Extract the (X, Y) coordinate from the center of the cell holding the provided text.  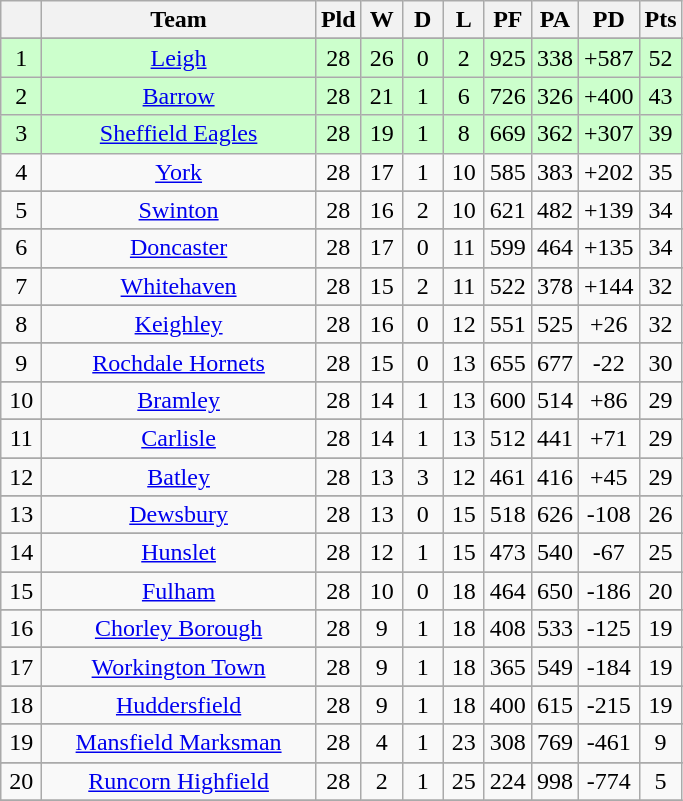
-774 (608, 781)
-186 (608, 591)
540 (554, 553)
Keighley (179, 324)
726 (508, 96)
Runcorn Highfield (179, 781)
551 (508, 324)
+139 (608, 210)
514 (554, 400)
Workington Town (179, 667)
533 (554, 629)
Sheffield Eagles (179, 134)
Swinton (179, 210)
W (382, 20)
383 (554, 172)
Bramley (179, 400)
+144 (608, 286)
518 (508, 515)
338 (554, 58)
+26 (608, 324)
D (422, 20)
Whitehaven (179, 286)
998 (554, 781)
Fulham (179, 591)
Pld (338, 20)
615 (554, 705)
Batley (179, 477)
522 (508, 286)
+86 (608, 400)
Rochdale Hornets (179, 362)
441 (554, 438)
Mansfield Marksman (179, 743)
365 (508, 667)
-67 (608, 553)
39 (660, 134)
626 (554, 515)
549 (554, 667)
655 (508, 362)
Doncaster (179, 248)
+135 (608, 248)
Hunslet (179, 553)
23 (464, 743)
Dewsbury (179, 515)
224 (508, 781)
Team (179, 20)
-125 (608, 629)
669 (508, 134)
362 (554, 134)
PD (608, 20)
677 (554, 362)
+587 (608, 58)
408 (508, 629)
+71 (608, 438)
7 (22, 286)
599 (508, 248)
Barrow (179, 96)
473 (508, 553)
400 (508, 705)
512 (508, 438)
Pts (660, 20)
Huddersfield (179, 705)
600 (508, 400)
+45 (608, 477)
York (179, 172)
Chorley Borough (179, 629)
+202 (608, 172)
Carlisle (179, 438)
PA (554, 20)
35 (660, 172)
-461 (608, 743)
-184 (608, 667)
43 (660, 96)
21 (382, 96)
378 (554, 286)
-215 (608, 705)
326 (554, 96)
+307 (608, 134)
621 (508, 210)
52 (660, 58)
+400 (608, 96)
416 (554, 477)
30 (660, 362)
Leigh (179, 58)
525 (554, 324)
-22 (608, 362)
482 (554, 210)
308 (508, 743)
769 (554, 743)
461 (508, 477)
650 (554, 591)
PF (508, 20)
-108 (608, 515)
L (464, 20)
585 (508, 172)
925 (508, 58)
